From the cell containing the given text, extract its center point as (x, y) coordinate. 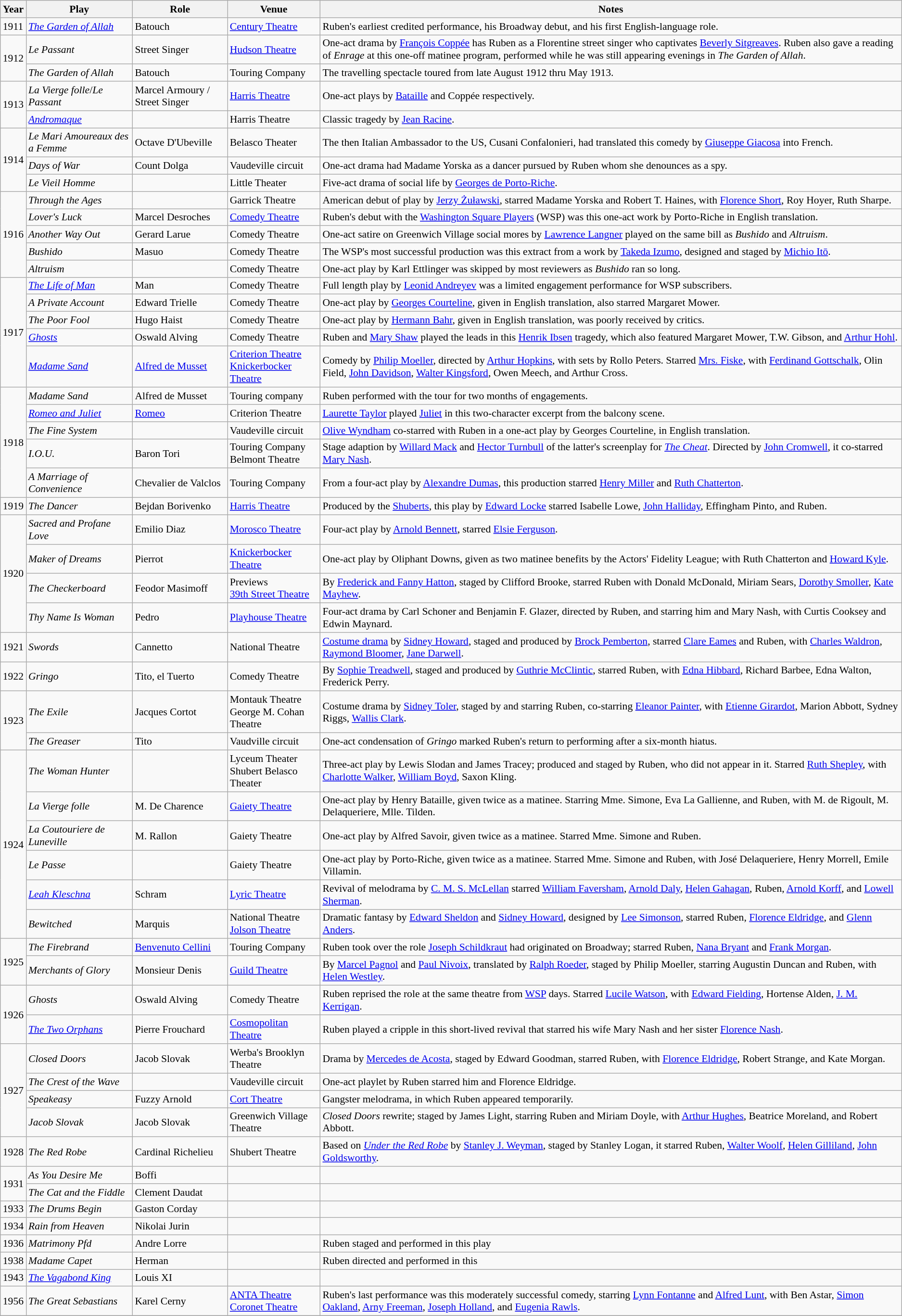
The Two Orphans (79, 1029)
Gangster melodrama, in which Ruben appeared temporarily. (610, 1099)
Gaston Corday (180, 1209)
Criterion TheatreKnickerbocker Theatre (274, 367)
Cardinal Richelieu (180, 1151)
Bushido (79, 252)
Cosmopolitan Theatre (274, 1029)
1922 (13, 676)
1933 (13, 1209)
Five-act drama of social life by Georges de Porto-Riche. (610, 183)
Ruben's debut with the Washington Square Players (WSP) was this one-act work by Porto-Riche in English translation. (610, 217)
Olive Wyndham co-starred with Ruben in a one-act play by Georges Courteline, in English translation. (610, 430)
By Sophie Treadwell, staged and produced by Guthrie McClintic, starred Ruben, with Edna Hibbard, Richard Barbee, Edna Walton, Frederick Perry. (610, 676)
Bejdan Borivenko (180, 506)
The Exile (79, 712)
The Life of Man (79, 286)
One-act drama had Madame Yorska as a dancer pursued by Ruben whom she denounces as a spy. (610, 166)
Chevalier de Valclos (180, 483)
One-act play by Hermann Bahr, given in English translation, was poorly received by critics. (610, 320)
The Firebrand (79, 948)
Marcel Desroches (180, 217)
Herman (180, 1261)
By Frederick and Fanny Hatton, staged by Clifford Brooke, starred Ruben with Donald McDonald, Miriam Sears, Dorothy Smoller, Kate Mayhew. (610, 589)
Belasco Theater (274, 142)
The Checkerboard (79, 589)
Thy Name Is Woman (79, 618)
Based on Under the Red Robe by Stanley J. Weyman, staged by Stanley Logan, it starred Ruben, Walter Woolf, Helen Gilliland, John Goldsworthy. (610, 1151)
Baron Tori (180, 453)
Tito, el Tuerto (180, 676)
1934 (13, 1227)
Montauk TheatreGeorge M. Cohan Theatre (274, 712)
One-act plays by Bataille and Coppée respectively. (610, 96)
Drama by Mercedes de Acosta, staged by Edward Goodman, starred Ruben, with Florence Eldridge, Robert Strange, and Kate Morgan. (610, 1059)
1917 (13, 332)
Touring CompanyBelmont Theatre (274, 453)
1912 (13, 58)
1914 (13, 160)
From a four-act play by Alexandre Dumas, this production starred Henry Miller and Ruth Chatterton. (610, 483)
La Vierge folle/Le Passant (79, 96)
One-act play by Alfred Savoir, given twice as a matinee. Starred Mme. Simone and Ruben. (610, 836)
The Crest of the Wave (79, 1082)
One-act satire on Greenwich Village social mores by Lawrence Langner played on the same bill as Bushido and Altruism. (610, 235)
The Drums Begin (79, 1209)
Year (13, 9)
Ruben staged and performed in this play (610, 1244)
Louis XI (180, 1278)
Knickerbocker Theatre (274, 559)
Cannetto (180, 647)
Marcel Armoury / Street Singer (180, 96)
ANTA TheatreCoronet Theatre (274, 1302)
By Marcel Pagnol and Paul Nivoix, translated by Ralph Roeder, staged by Philip Moeller, starring Augustin Duncan and Ruben, with Helen Westley. (610, 971)
La Vierge folle (79, 806)
Morosco Theatre (274, 529)
Octave D'Ubeville (180, 142)
1936 (13, 1244)
Rain from Heaven (79, 1227)
Little Theater (274, 183)
Notes (610, 9)
Through the Ages (79, 200)
Altruism (79, 269)
La Coutouriere de Luneville (79, 836)
Ruben performed with the tour for two months of engagements. (610, 396)
Laurette Taylor played Juliet in this two-character excerpt from the balcony scene. (610, 413)
Masuo (180, 252)
1956 (13, 1302)
Lover's Luck (79, 217)
Ruben's earliest credited performance, his Broadway debut, and his first English-language role. (610, 26)
1928 (13, 1151)
The Great Sebastians (79, 1302)
American debut of play by Jerzy Żuławski, starred Madame Yorska and Robert T. Haines, with Florence Short, Roy Hoyer, Ruth Sharpe. (610, 200)
Full length play by Leonid Andreyev was a limited engagement performance for WSP subscribers. (610, 286)
Matrimony Pfd (79, 1244)
1938 (13, 1261)
Le Vieil Homme (79, 183)
Ruben reprised the role at the same theatre from WSP days. Starred Lucile Watson, with Edward Fielding, Hortense Alden, J. M. Kerrigan. (610, 1000)
Four-act play by Arnold Bennett, starred Elsie Ferguson. (610, 529)
Leah Kleschna (79, 895)
Another Way Out (79, 235)
Closed Doors rewrite; staged by James Light, starring Ruben and Miriam Doyle, with Arthur Hughes, Beatrice Moreland, and Robert Abbott. (610, 1123)
1920 (13, 573)
National TheatreJolson Theatre (274, 924)
Schram (180, 895)
Swords (79, 647)
Maker of Dreams (79, 559)
1926 (13, 1014)
Cort Theatre (274, 1099)
National Theatre (274, 647)
Fuzzy Arnold (180, 1099)
Tito (180, 742)
Karel Cerny (180, 1302)
Monsieur Denis (180, 971)
Speakeasy (79, 1099)
Andre Lorre (180, 1244)
Greenwich Village Theatre (274, 1123)
Le Passe (79, 865)
M. De Charence (180, 806)
The Greaser (79, 742)
1925 (13, 962)
A Marriage of Convenience (79, 483)
Bewitched (79, 924)
Hudson Theatre (274, 49)
Benvenuto Cellini (180, 948)
1916 (13, 234)
I.O.U. (79, 453)
1931 (13, 1183)
Pierre Frouchard (180, 1029)
Street Singer (180, 49)
Closed Doors (79, 1059)
Century Theatre (274, 26)
The Poor Fool (79, 320)
1921 (13, 647)
Romeo and Juliet (79, 413)
One-act condensation of Gringo marked Ruben's return to performing after a six-month hiatus. (610, 742)
Hugo Haist (180, 320)
The Dancer (79, 506)
Ruben took over the role Joseph Schildkraut had originated on Broadway; starred Ruben, Nana Bryant and Frank Morgan. (610, 948)
Gerard Larue (180, 235)
Feodor Masimoff (180, 589)
The Vagabond King (79, 1278)
One-act play by Karl Ettlinger was skipped by most reviewers as Bushido ran so long. (610, 269)
Marquis (180, 924)
The WSP's most successful production was this extract from a work by Takeda Izumo, designed and staged by Michio Itō. (610, 252)
Four-act drama by Carl Schoner and Benjamin F. Glazer, directed by Ruben, and starring him and Mary Nash, with Curtis Cooksey and Edwin Maynard. (610, 618)
Garrick Theatre (274, 200)
Previews39th Street Theatre (274, 589)
Madame Capet (79, 1261)
Andromaque (79, 119)
Shubert Theatre (274, 1151)
Guild Theatre (274, 971)
The travelling spectacle toured from late August 1912 thru May 1913. (610, 73)
As You Desire Me (79, 1175)
Edward Trielle (180, 303)
Count Dolga (180, 166)
Romeo (180, 413)
Play (79, 9)
Jacques Cortot (180, 712)
Emilio Diaz (180, 529)
Le Passant (79, 49)
1911 (13, 26)
One-act play by Georges Courteline, given in English translation, also starred Margaret Mower. (610, 303)
Ruben played a cripple in this short-lived revival that starred his wife Mary Nash and her sister Florence Nash. (610, 1029)
Ruben directed and performed in this (610, 1261)
1923 (13, 721)
The Fine System (79, 430)
Clement Daudat (180, 1192)
Merchants of Glory (79, 971)
Man (180, 286)
M. Rallon (180, 836)
Revival of melodrama by C. M. S. McLellan starred William Faversham, Arnold Daly, Helen Gahagan, Ruben, Arnold Korff, and Lowell Sherman. (610, 895)
One-act playlet by Ruben starred him and Florence Eldridge. (610, 1082)
Nikolai Jurin (180, 1227)
Lyceum TheaterShubert Belasco Theater (274, 771)
Gringo (79, 676)
1918 (13, 443)
Produced by the Shuberts, this play by Edward Locke starred Isabelle Lowe, John Halliday, Effingham Pinto, and Ruben. (610, 506)
The Woman Hunter (79, 771)
Le Mari Amoureaux des a Femme (79, 142)
One-act play by Porto-Riche, given twice as a matinee. Starred Mme. Simone and Ruben, with José Delaqueriere, Henry Morrell, Emile Villamin. (610, 865)
1919 (13, 506)
Boffi (180, 1175)
The Red Robe (79, 1151)
Criterion Theatre (274, 413)
1927 (13, 1091)
Lyric Theatre (274, 895)
Stage adaption by Willard Mack and Hector Turnbull of the latter's screenplay for The Cheat. Directed by John Cromwell, it co-starred Mary Nash. (610, 453)
Pedro (180, 618)
Classic tragedy by Jean Racine. (610, 119)
1924 (13, 844)
A Private Account (79, 303)
The then Italian Ambassador to the US, Cusani Confalonieri, had translated this comedy by Giuseppe Giacosa into French. (610, 142)
Ruben and Mary Shaw played the leads in this Henrik Ibsen tragedy, which also featured Margaret Mower, T.W. Gibson, and Arthur Hohl. (610, 337)
Days of War (79, 166)
Touring company (274, 396)
Dramatic fantasy by Edward Sheldon and Sidney Howard, designed by Lee Simonson, starred Ruben, Florence Eldridge, and Glenn Anders. (610, 924)
The Cat and the Fiddle (79, 1192)
Sacred and Profane Love (79, 529)
1943 (13, 1278)
Venue (274, 9)
Pierrot (180, 559)
One-act play by Oliphant Downs, given as two matinee benefits by the Actors' Fidelity League; with Ruth Chatterton and Howard Kyle. (610, 559)
Vaudville circuit (274, 742)
1913 (13, 105)
Playhouse Theatre (274, 618)
Werba's Brooklyn Theatre (274, 1059)
Role (180, 9)
